Provide the (X, Y) coordinate of the cell's center where the given text is located.  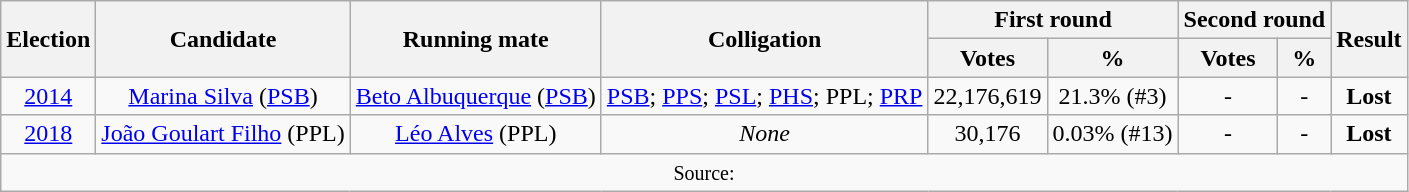
2018 (48, 134)
2014 (48, 96)
None (764, 134)
Colligation (764, 39)
30,176 (988, 134)
Result (1369, 39)
21.3% (#3) (1112, 96)
Marina Silva (PSB) (223, 96)
Candidate (223, 39)
Running mate (476, 39)
22,176,619 (988, 96)
Second round (1254, 20)
Léo Alves (PPL) (476, 134)
Source: (704, 172)
0.03% (#13) (1112, 134)
First round (1053, 20)
PSB; PPS; PSL; PHS; PPL; PRP (764, 96)
Beto Albuquerque (PSB) (476, 96)
João Goulart Filho (PPL) (223, 134)
Election (48, 39)
